Find where the given text appears and provide that cell's center as (X, Y) coordinate. 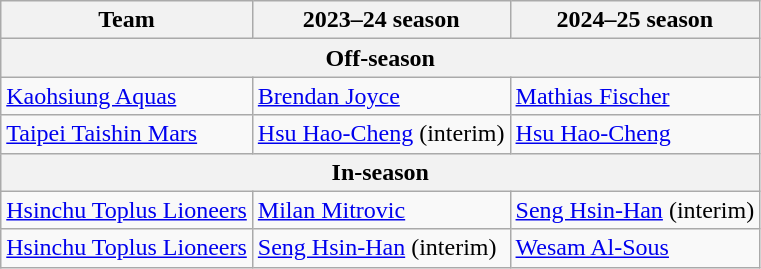
Milan Mitrovic (381, 210)
In-season (380, 172)
2023–24 season (381, 20)
Hsu Hao-Cheng (interim) (381, 134)
Hsu Hao-Cheng (635, 134)
2024–25 season (635, 20)
Taipei Taishin Mars (127, 134)
Wesam Al-Sous (635, 248)
Kaohsiung Aquas (127, 96)
Off-season (380, 58)
Team (127, 20)
Brendan Joyce (381, 96)
Mathias Fischer (635, 96)
